Detect which cell encompasses the target text, then output its (x, y) center coordinate. 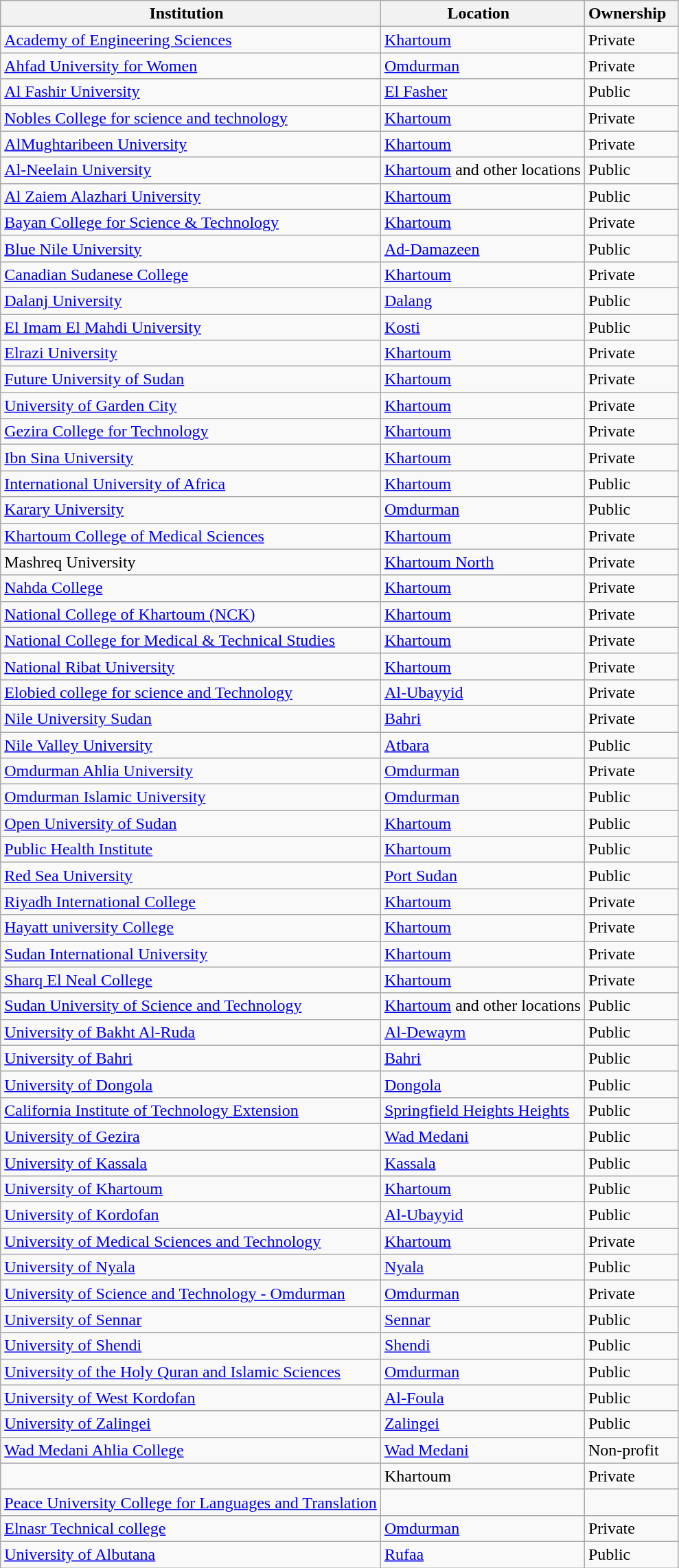
Kassala (482, 1163)
Sudan International University (191, 954)
Nile University Sudan (191, 718)
Mashreq University (191, 562)
Open University of Sudan (191, 823)
Port Sudan (482, 876)
Sharq El Neal College (191, 980)
Bayan College for Science & Technology (191, 222)
Ibn Sina University (191, 458)
Ahfad University for Women (191, 66)
Academy of Engineering Sciences (191, 40)
Dalanj University (191, 301)
University of Science and Technology - Omdurman (191, 1294)
Springfield Heights Heights (482, 1110)
Zalingei (482, 1424)
Al-Dewaym (482, 1032)
Nile Valley University (191, 745)
Nobles College for science and technology (191, 118)
National Ribat University (191, 666)
Elobied college for science and Technology (191, 692)
University of Medical Sciences and Technology (191, 1241)
National College for Medical & Technical Studies (191, 640)
Ad-Damazeen (482, 248)
Gezira College for Technology (191, 432)
University of Garden City (191, 406)
University of Gezira (191, 1136)
Al-Neelain University (191, 170)
Sennar (482, 1320)
Institution (191, 14)
Khartoum College of Medical Sciences (191, 536)
Kosti (482, 327)
University of Dongola (191, 1084)
University of Nyala (191, 1267)
University of the Holy Quran and Islamic Sciences (191, 1372)
University of Shendi (191, 1346)
Dalang (482, 301)
Sudan University of Science and Technology (191, 1006)
Non-profit (631, 1450)
Al Fashir University (191, 92)
Future University of Sudan (191, 379)
Location (482, 14)
Wad Medani Ahlia College (191, 1450)
Nahda College (191, 588)
AlMughtaribeen University (191, 144)
El Fasher (482, 92)
California Institute of Technology Extension (191, 1110)
Atbara (482, 745)
University of Kordofan (191, 1215)
Peace University College for Languages and Translation (191, 1502)
University of Kassala (191, 1163)
Canadian Sudanese College (191, 274)
Dongola (482, 1084)
Ownership (631, 14)
Elrazi University (191, 353)
El Imam El Mahdi University (191, 327)
Riyadh International College (191, 902)
University of Sennar (191, 1320)
University of Albutana (191, 1554)
Omdurman Ahlia University (191, 771)
Shendi (482, 1346)
Hayatt university College (191, 928)
Red Sea University (191, 876)
Elnasr Technical college (191, 1528)
University of Bakht Al-Ruda (191, 1032)
University of West Kordofan (191, 1398)
Nyala (482, 1267)
Al-Foula (482, 1398)
Karary University (191, 510)
Omdurman Islamic University (191, 797)
Blue Nile University (191, 248)
International University of Africa (191, 484)
National College of Khartoum (NCK) (191, 614)
University of Bahri (191, 1058)
University of Zalingei (191, 1424)
Rufaa (482, 1554)
Khartoum North (482, 562)
University of Khartoum (191, 1189)
Al Zaiem Alazhari University (191, 196)
Public Health Institute (191, 850)
